Pinpoint the cell where the given text exists, returning its [x, y] midpoint coordinate. 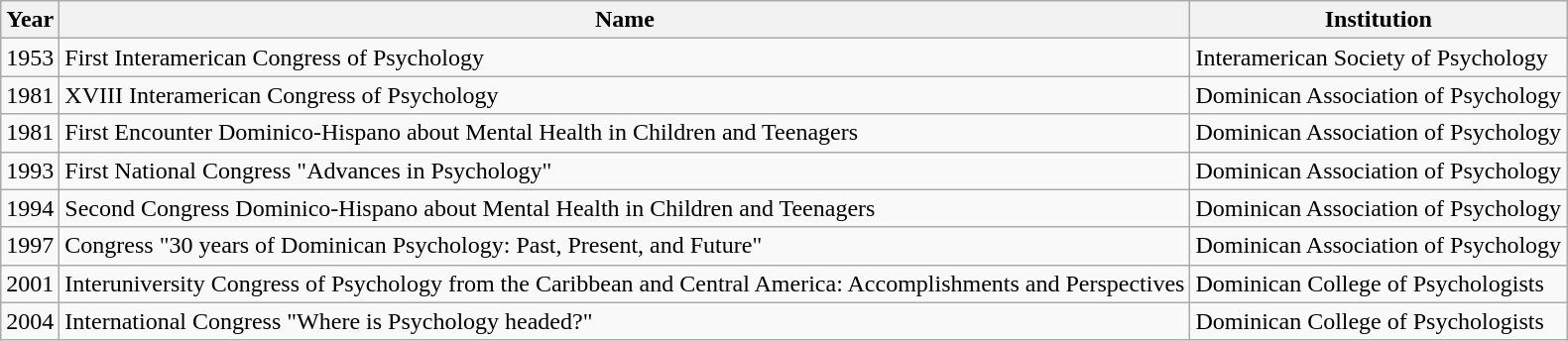
Year [30, 20]
First Encounter Dominico-Hispano about Mental Health in Children and Teenagers [625, 133]
1993 [30, 170]
First National Congress "Advances in Psychology" [625, 170]
2004 [30, 321]
2001 [30, 284]
First Interamerican Congress of Psychology [625, 57]
International Congress "Where is Psychology headed?" [625, 321]
XVIII Interamerican Congress of Psychology [625, 95]
1994 [30, 208]
1953 [30, 57]
Interuniversity Congress of Psychology from the Caribbean and Central America: Accomplishments and Perspectives [625, 284]
Name [625, 20]
1997 [30, 246]
Second Congress Dominico-Hispano about Mental Health in Children and Teenagers [625, 208]
Congress "30 years of Dominican Psychology: Past, Present, and Future" [625, 246]
Interamerican Society of Psychology [1379, 57]
Institution [1379, 20]
